Provide the (x, y) coordinate of the cell's center where the given text is located.  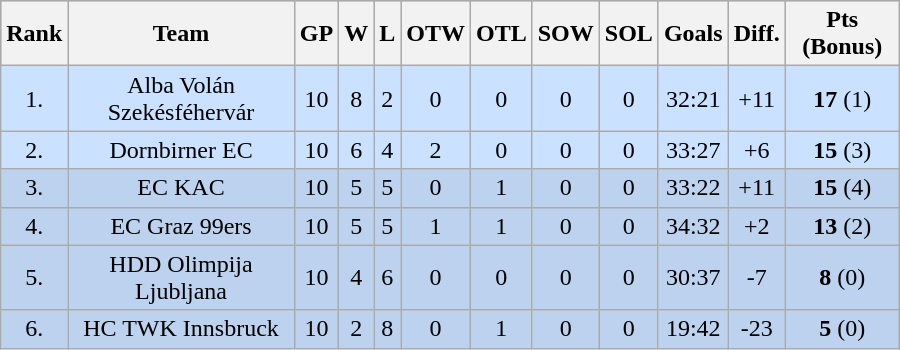
6. (34, 329)
33:27 (693, 150)
33:22 (693, 188)
-7 (756, 278)
L (388, 34)
4. (34, 226)
Dornbirner EC (181, 150)
13 (2) (842, 226)
34:32 (693, 226)
17 (1) (842, 98)
15 (3) (842, 150)
30:37 (693, 278)
1. (34, 98)
+6 (756, 150)
32:21 (693, 98)
EC Graz 99ers (181, 226)
15 (4) (842, 188)
Diff. (756, 34)
Team (181, 34)
Rank (34, 34)
HC TWK Innsbruck (181, 329)
Alba Volán Szekésféhervár (181, 98)
OTL (501, 34)
2. (34, 150)
HDD Olimpija Ljubljana (181, 278)
5 (0) (842, 329)
19:42 (693, 329)
3. (34, 188)
OTW (436, 34)
+2 (756, 226)
Goals (693, 34)
-23 (756, 329)
GP (316, 34)
Pts (Bonus) (842, 34)
EC KAC (181, 188)
5. (34, 278)
8 (0) (842, 278)
SOL (628, 34)
W (356, 34)
SOW (566, 34)
